Capture the cell that displays the provided text and extract its [x, y] central coordinate. 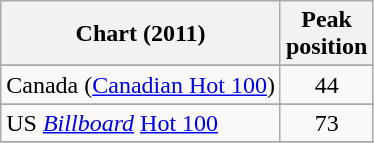
Peakposition [326, 34]
44 [326, 85]
73 [326, 123]
US Billboard Hot 100 [141, 123]
Canada (Canadian Hot 100) [141, 85]
Chart (2011) [141, 34]
